Capture the cell that displays the provided text and extract its (x, y) central coordinate. 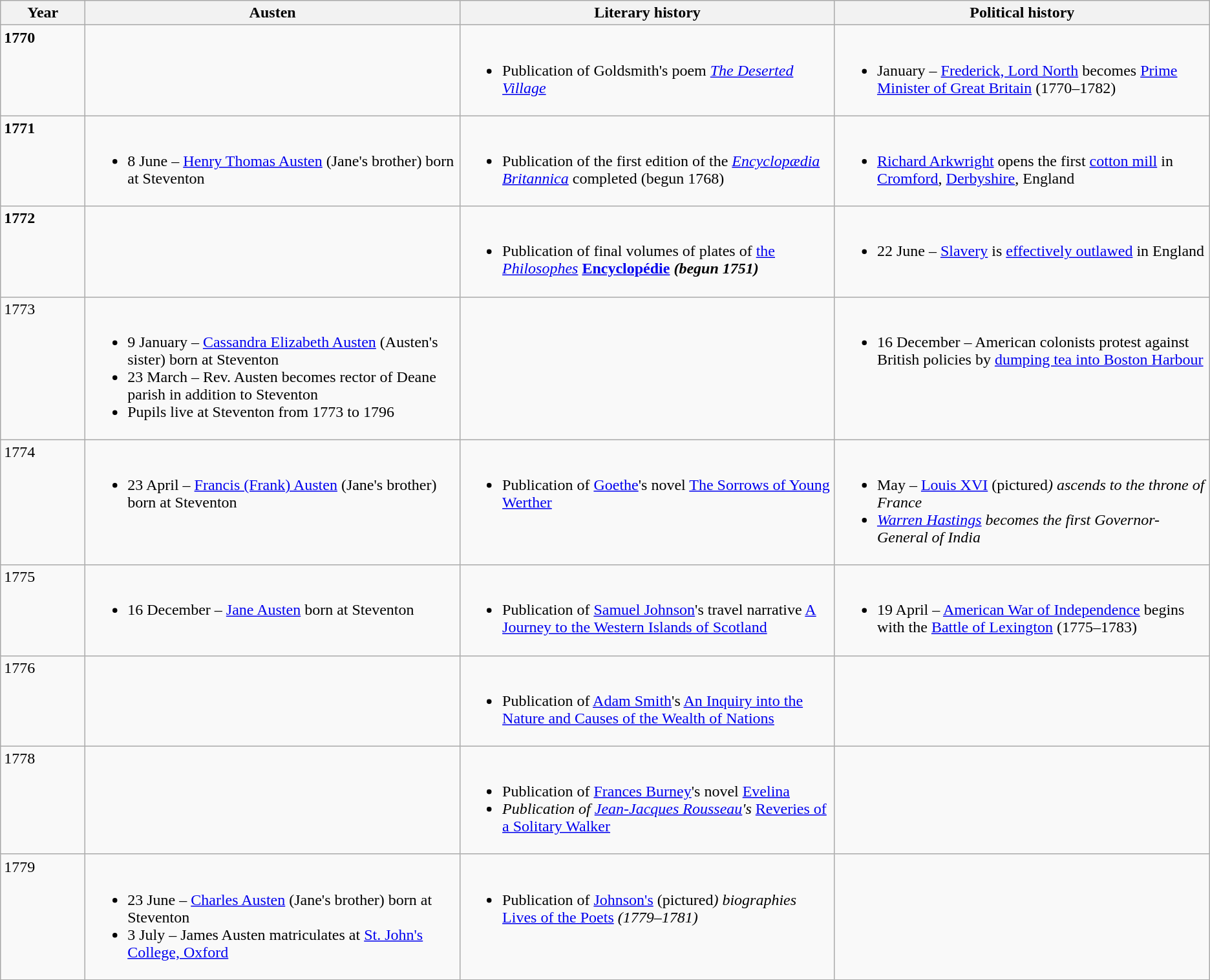
Literary history (648, 13)
1770 (43, 70)
1774 (43, 502)
1773 (43, 368)
Year (43, 13)
23 June – Charles Austen (Jane's brother) born at Steventon3 July – James Austen matriculates at St. John's College, Oxford (273, 917)
Publication of Frances Burney's novel EvelinaPublication of Jean-Jacques Rousseau's Reveries of a Solitary Walker (648, 800)
1771 (43, 161)
Publication of final volumes of plates of the Philosophes Encyclopédie (begun 1751) (648, 251)
Publication of Goldsmith's poem The Deserted Village (648, 70)
Political history (1022, 13)
Publication of Goethe's novel The Sorrows of Young Werther (648, 502)
May – Louis XVI (pictured) ascends to the throne of FranceWarren Hastings becomes the first Governor-General of India (1022, 502)
19 April – American War of Independence begins with the Battle of Lexington (1775–1783) (1022, 610)
1776 (43, 701)
Publication of Adam Smith's An Inquiry into the Nature and Causes of the Wealth of Nations (648, 701)
Publication of Samuel Johnson's travel narrative A Journey to the Western Islands of Scotland (648, 610)
Richard Arkwright opens the first cotton mill in Cromford, Derbyshire, England (1022, 161)
1778 (43, 800)
22 June – Slavery is effectively outlawed in England (1022, 251)
8 June – Henry Thomas Austen (Jane's brother) born at Steventon (273, 161)
23 April – Francis (Frank) Austen (Jane's brother) born at Steventon (273, 502)
1772 (43, 251)
Publication of Johnson's (pictured) biographies Lives of the Poets (1779–1781) (648, 917)
Publication of the first edition of the Encyclopædia Britannica completed (begun 1768) (648, 161)
Austen (273, 13)
16 December – American colonists protest against British policies by dumping tea into Boston Harbour (1022, 368)
1775 (43, 610)
16 December – Jane Austen born at Steventon (273, 610)
January – Frederick, Lord North becomes Prime Minister of Great Britain (1770–1782) (1022, 70)
1779 (43, 917)
